Output the (X, Y) coordinate of the center of the cell containing the given text.  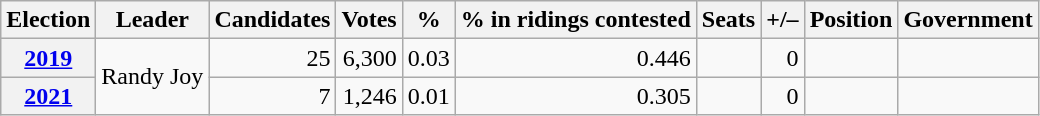
Position (851, 20)
7 (272, 96)
Seats (728, 20)
% in ridings contested (576, 20)
1,246 (369, 96)
Government (968, 20)
0.01 (428, 96)
6,300 (369, 58)
2021 (48, 96)
0.305 (576, 96)
Election (48, 20)
0.03 (428, 58)
Randy Joy (152, 77)
2019 (48, 58)
+/– (782, 20)
% (428, 20)
0.446 (576, 58)
Votes (369, 20)
25 (272, 58)
Leader (152, 20)
Candidates (272, 20)
